From the cell containing the given text, extract its center point as [X, Y] coordinate. 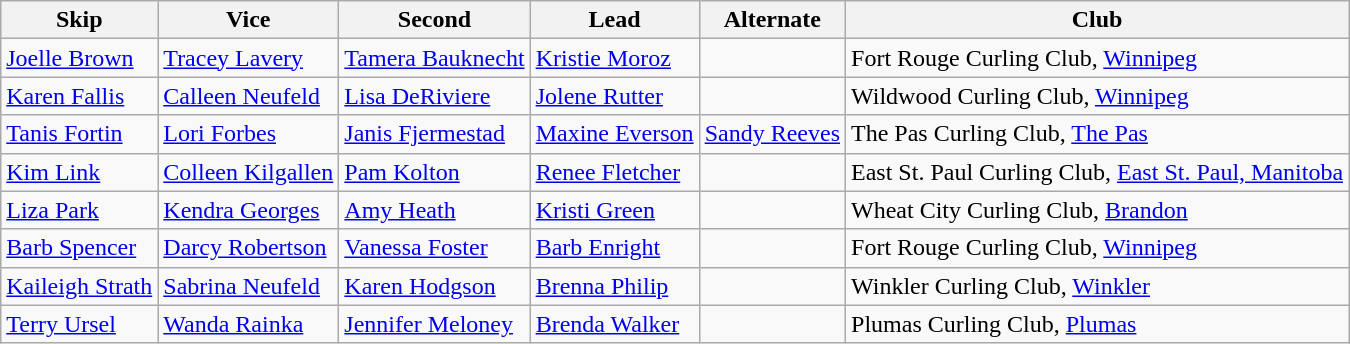
Sandy Reeves [772, 134]
Wheat City Curling Club, Brandon [1098, 210]
Kristi Green [614, 210]
Darcy Robertson [248, 248]
Lisa DeRiviere [434, 96]
Club [1098, 20]
Liza Park [80, 210]
Kim Link [80, 172]
Brenda Walker [614, 324]
Renee Fletcher [614, 172]
Kendra Georges [248, 210]
Terry Ursel [80, 324]
Amy Heath [434, 210]
Jolene Rutter [614, 96]
East St. Paul Curling Club, East St. Paul, Manitoba [1098, 172]
Winkler Curling Club, Winkler [1098, 286]
Vanessa Foster [434, 248]
Jennifer Meloney [434, 324]
Lead [614, 20]
Tamera Bauknecht [434, 58]
Tracey Lavery [248, 58]
Karen Fallis [80, 96]
Janis Fjermestad [434, 134]
Sabrina Neufeld [248, 286]
Lori Forbes [248, 134]
The Pas Curling Club, The Pas [1098, 134]
Tanis Fortin [80, 134]
Second [434, 20]
Wanda Rainka [248, 324]
Maxine Everson [614, 134]
Barb Enright [614, 248]
Wildwood Curling Club, Winnipeg [1098, 96]
Pam Kolton [434, 172]
Brenna Philip [614, 286]
Barb Spencer [80, 248]
Karen Hodgson [434, 286]
Plumas Curling Club, Plumas [1098, 324]
Skip [80, 20]
Colleen Kilgallen [248, 172]
Calleen Neufeld [248, 96]
Kaileigh Strath [80, 286]
Vice [248, 20]
Joelle Brown [80, 58]
Kristie Moroz [614, 58]
Alternate [772, 20]
